Return [x, y] of the center of cell containing provided text 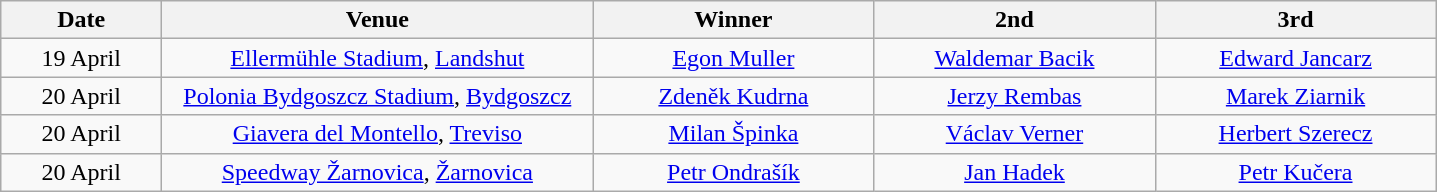
Petr Ondrašík [734, 172]
Jan Hadek [1014, 172]
Ellermühle Stadium, Landshut [378, 58]
Václav Verner [1014, 134]
Giavera del Montello, Treviso [378, 134]
Herbert Szerecz [1296, 134]
Waldemar Bacik [1014, 58]
Egon Muller [734, 58]
2nd [1014, 20]
Petr Kučera [1296, 172]
Date [82, 20]
Milan Špinka [734, 134]
Jerzy Rembas [1014, 96]
Speedway Žarnovica, Žarnovica [378, 172]
Winner [734, 20]
Venue [378, 20]
3rd [1296, 20]
Polonia Bydgoszcz Stadium, Bydgoszcz [378, 96]
19 April [82, 58]
Zdeněk Kudrna [734, 96]
Edward Jancarz [1296, 58]
Marek Ziarnik [1296, 96]
